Locate the cell with the specified text and output its [X, Y] center coordinate. 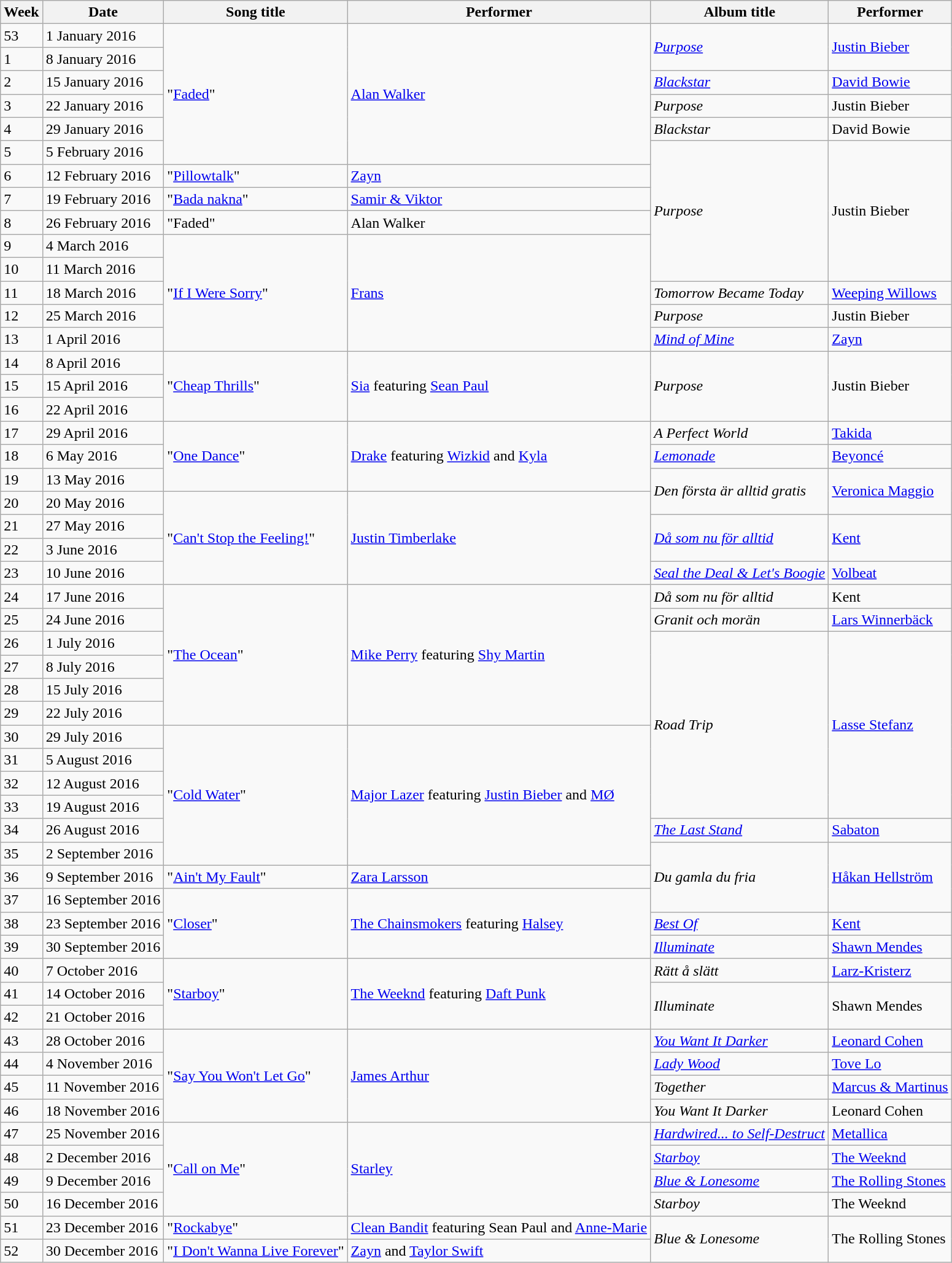
2 [21, 82]
14 [21, 363]
39 [21, 947]
28 [21, 690]
1 July 2016 [103, 643]
9 [21, 246]
23 December 2016 [103, 1227]
Justin Timberlake [499, 538]
21 [21, 526]
Marcus & Martinus [890, 1087]
Seal the Deal & Let's Boogie [740, 573]
Date [103, 12]
20 May 2016 [103, 503]
5 February 2016 [103, 152]
"Ain't My Fault" [255, 877]
"The Ocean" [255, 655]
40 [21, 970]
Together [740, 1087]
52 [21, 1251]
8 April 2016 [103, 363]
Takida [890, 433]
Road Trip [740, 725]
3 [21, 106]
Clean Bandit featuring Sean Paul and Anne-Marie [499, 1227]
42 [21, 1017]
Rätt å slätt [740, 970]
20 [21, 503]
"I Don't Wanna Live Forever" [255, 1251]
"If I Were Sorry" [255, 292]
29 July 2016 [103, 737]
28 October 2016 [103, 1041]
Beyoncé [890, 456]
31 [21, 760]
26 February 2016 [103, 222]
12 February 2016 [103, 176]
16 [21, 410]
16 December 2016 [103, 1204]
47 [21, 1134]
21 October 2016 [103, 1017]
5 [21, 152]
Major Lazer featuring Justin Bieber and MØ [499, 795]
51 [21, 1227]
37 [21, 900]
19 August 2016 [103, 807]
Tomorrow Became Today [740, 293]
15 January 2016 [103, 82]
45 [21, 1087]
"Cold Water" [255, 795]
30 December 2016 [103, 1251]
Song title [255, 12]
18 [21, 456]
Album title [740, 12]
Sabaton [890, 830]
2 September 2016 [103, 853]
4 [21, 129]
"Rockabye" [255, 1227]
17 June 2016 [103, 596]
Mike Perry featuring Shy Martin [499, 655]
Tove Lo [890, 1064]
14 October 2016 [103, 993]
23 [21, 573]
James Arthur [499, 1076]
1 [21, 59]
Volbeat [890, 573]
15 April 2016 [103, 386]
1 April 2016 [103, 340]
Mind of Mine [740, 340]
13 May 2016 [103, 480]
5 August 2016 [103, 760]
29 April 2016 [103, 433]
12 [21, 316]
29 [21, 713]
49 [21, 1181]
30 September 2016 [103, 947]
24 [21, 596]
17 [21, 433]
10 [21, 269]
"Pillowtalk" [255, 176]
19 February 2016 [103, 199]
8 [21, 222]
25 March 2016 [103, 316]
22 January 2016 [103, 106]
Lars Winnerbäck [890, 620]
8 January 2016 [103, 59]
Lasse Stefanz [890, 725]
"Starboy" [255, 993]
6 May 2016 [103, 456]
"Cheap Thrills" [255, 386]
12 August 2016 [103, 783]
53 [21, 36]
15 [21, 386]
50 [21, 1204]
Håkan Hellström [890, 877]
44 [21, 1064]
3 June 2016 [103, 550]
9 December 2016 [103, 1181]
Frans [499, 292]
6 [21, 176]
Starley [499, 1169]
9 September 2016 [103, 877]
Du gamla du fria [740, 877]
22 April 2016 [103, 410]
30 [21, 737]
23 September 2016 [103, 923]
Larz-Kristerz [890, 970]
27 May 2016 [103, 526]
A Perfect World [740, 433]
The Last Stand [740, 830]
7 [21, 199]
43 [21, 1041]
36 [21, 877]
25 November 2016 [103, 1134]
7 October 2016 [103, 970]
Den första är alltid gratis [740, 491]
4 November 2016 [103, 1064]
Best Of [740, 923]
"One Dance" [255, 456]
2 December 2016 [103, 1157]
1 January 2016 [103, 36]
8 July 2016 [103, 666]
Granit och morän [740, 620]
Veronica Maggio [890, 491]
"Say You Won't Let Go" [255, 1076]
38 [21, 923]
27 [21, 666]
34 [21, 830]
Zayn and Taylor Swift [499, 1251]
4 March 2016 [103, 246]
48 [21, 1157]
16 September 2016 [103, 900]
29 January 2016 [103, 129]
"Call on Me" [255, 1169]
The Weeknd featuring Daft Punk [499, 993]
18 November 2016 [103, 1111]
22 [21, 550]
32 [21, 783]
26 [21, 643]
46 [21, 1111]
11 November 2016 [103, 1087]
24 June 2016 [103, 620]
25 [21, 620]
"Can't Stop the Feeling!" [255, 538]
Drake featuring Wizkid and Kyla [499, 456]
22 July 2016 [103, 713]
33 [21, 807]
Week [21, 12]
Samir & Viktor [499, 199]
Lemonade [740, 456]
26 August 2016 [103, 830]
11 [21, 293]
35 [21, 853]
15 July 2016 [103, 690]
Hardwired... to Self-Destruct [740, 1134]
13 [21, 340]
18 March 2016 [103, 293]
Metallica [890, 1134]
Weeping Willows [890, 293]
Zara Larsson [499, 877]
11 March 2016 [103, 269]
Sia featuring Sean Paul [499, 386]
The Chainsmokers featuring Halsey [499, 923]
41 [21, 993]
"Closer" [255, 923]
"Bada nakna" [255, 199]
19 [21, 480]
Lady Wood [740, 1064]
10 June 2016 [103, 573]
